From the cell containing the given text, extract its center point as (X, Y) coordinate. 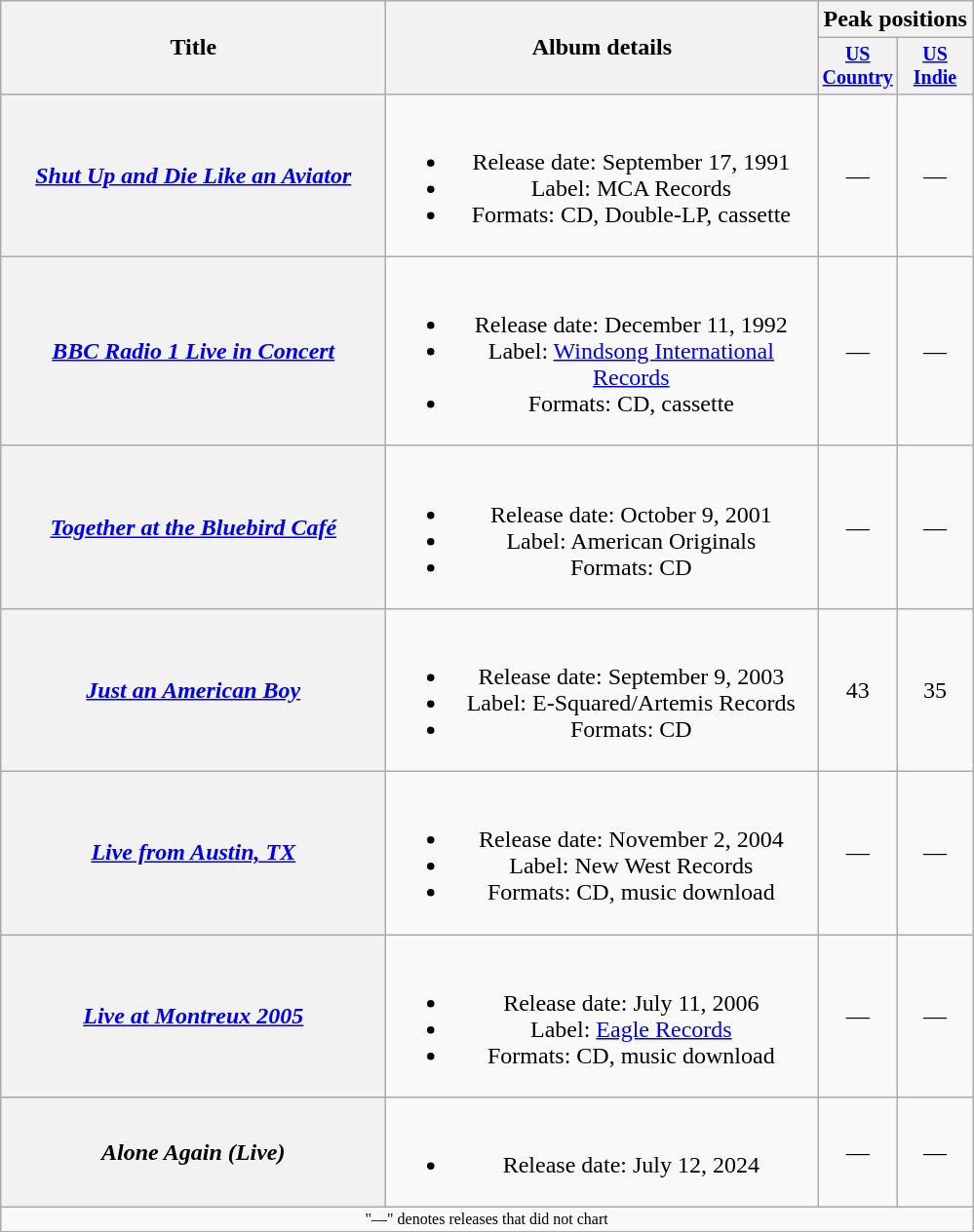
Live from Austin, TX (193, 854)
Together at the Bluebird Café (193, 526)
Live at Montreux 2005 (193, 1016)
Release date: September 17, 1991Label: MCA RecordsFormats: CD, Double-LP, cassette (603, 175)
35 (936, 690)
Album details (603, 48)
Peak positions (895, 19)
Title (193, 48)
Release date: July 12, 2024 (603, 1152)
US Country (858, 66)
Release date: July 11, 2006Label: Eagle RecordsFormats: CD, music download (603, 1016)
Just an American Boy (193, 690)
Release date: November 2, 2004Label: New West RecordsFormats: CD, music download (603, 854)
Release date: October 9, 2001Label: American OriginalsFormats: CD (603, 526)
43 (858, 690)
Release date: December 11, 1992Label: Windsong International RecordsFormats: CD, cassette (603, 351)
Shut Up and Die Like an Aviator (193, 175)
Release date: September 9, 2003Label: E-Squared/Artemis RecordsFormats: CD (603, 690)
BBC Radio 1 Live in Concert (193, 351)
"—" denotes releases that did not chart (487, 1219)
US Indie (936, 66)
Alone Again (Live) (193, 1152)
